Scan for the cell matching the given text and deliver its [X, Y] coordinate at center. 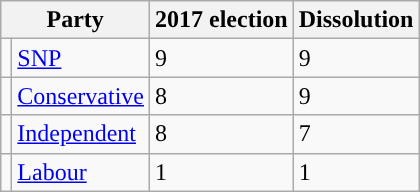
7 [356, 134]
2017 election [222, 20]
Labour [81, 172]
SNP [81, 58]
Party [76, 20]
Conservative [81, 96]
Dissolution [356, 20]
Independent [81, 134]
